Capture the cell that displays the provided text and extract its (x, y) central coordinate. 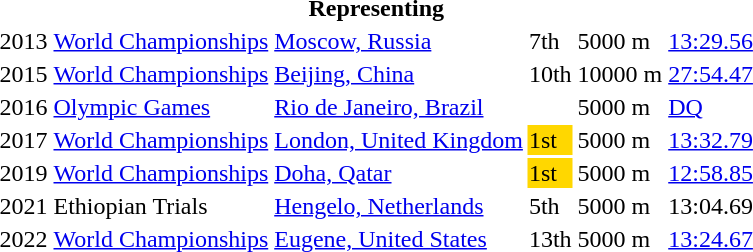
Doha, Qatar (399, 173)
Hengelo, Netherlands (399, 206)
Olympic Games (161, 107)
Ethiopian Trials (161, 206)
Rio de Janeiro, Brazil (399, 107)
10000 m (620, 74)
Beijing, China (399, 74)
5th (550, 206)
Moscow, Russia (399, 41)
10th (550, 74)
London, United Kingdom (399, 140)
7th (550, 41)
